Scan for the cell matching the given text and deliver its (x, y) coordinate at center. 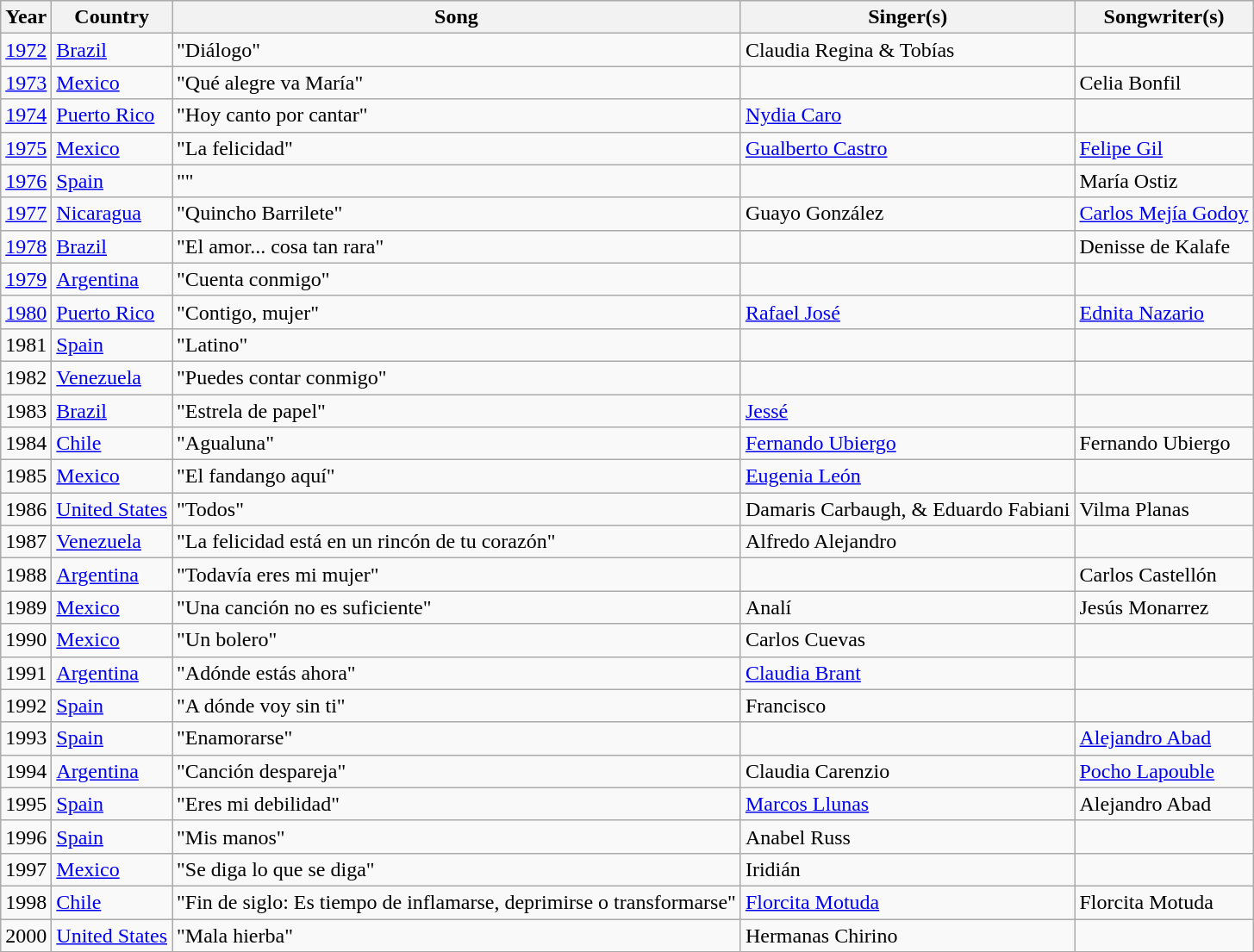
Jesús Monarrez (1164, 607)
Pocho Lapouble (1164, 771)
"" (457, 181)
Year (26, 17)
"Un bolero" (457, 640)
1993 (26, 738)
Felipe Gil (1164, 148)
Claudia Carenzio (908, 771)
1995 (26, 804)
1972 (26, 50)
1976 (26, 181)
"Canción despareja" (457, 771)
Songwriter(s) (1164, 17)
1989 (26, 607)
Nydia Caro (908, 115)
"Todos" (457, 509)
"Mala hierba" (457, 935)
"Adónde estás ahora" (457, 673)
1980 (26, 312)
1996 (26, 837)
1984 (26, 444)
1981 (26, 345)
"Qué alegre va María" (457, 83)
"Se diga lo que se diga" (457, 869)
Gualberto Castro (908, 148)
1987 (26, 542)
Iridián (908, 869)
"Eres mi debilidad" (457, 804)
"Enamorarse" (457, 738)
"Quincho Barrilete" (457, 214)
Carlos Cuevas (908, 640)
Rafael José (908, 312)
1988 (26, 575)
Nicaragua (112, 214)
"Una canción no es suficiente" (457, 607)
1998 (26, 902)
1974 (26, 115)
"Diálogo" (457, 50)
Hermanas Chirino (908, 935)
Celia Bonfil (1164, 83)
"Estrela de papel" (457, 411)
"El amor... cosa tan rara" (457, 246)
"Latino" (457, 345)
Claudia Regina & Tobías (908, 50)
Carlos Castellón (1164, 575)
Anabel Russ (908, 837)
Jessé (908, 411)
"Agualuna" (457, 444)
María Ostiz (1164, 181)
"Mis manos" (457, 837)
"Todavía eres mi mujer" (457, 575)
Analí (908, 607)
1982 (26, 377)
"A dónde voy sin ti" (457, 706)
Country (112, 17)
1997 (26, 869)
1983 (26, 411)
1991 (26, 673)
Alfredo Alejandro (908, 542)
1992 (26, 706)
Carlos Mejía Godoy (1164, 214)
Vilma Planas (1164, 509)
"La felicidad" (457, 148)
Guayo González (908, 214)
"Hoy canto por cantar" (457, 115)
Claudia Brant (908, 673)
Song (457, 17)
"La felicidad está en un rincón de tu corazón" (457, 542)
1990 (26, 640)
1973 (26, 83)
1985 (26, 476)
1977 (26, 214)
Damaris Carbaugh, & Eduardo Fabiani (908, 509)
"Puedes contar conmigo" (457, 377)
Singer(s) (908, 17)
"Cuenta conmigo" (457, 279)
1986 (26, 509)
Denisse de Kalafe (1164, 246)
"El fandango aquí" (457, 476)
Francisco (908, 706)
2000 (26, 935)
1979 (26, 279)
"Contigo, mujer" (457, 312)
1978 (26, 246)
1994 (26, 771)
"Fin de siglo: Es tiempo de inflamarse, deprimirse o transformarse" (457, 902)
1975 (26, 148)
Ednita Nazario (1164, 312)
Eugenia León (908, 476)
Marcos Llunas (908, 804)
